Locate the cell with the specified text and output its [x, y] center coordinate. 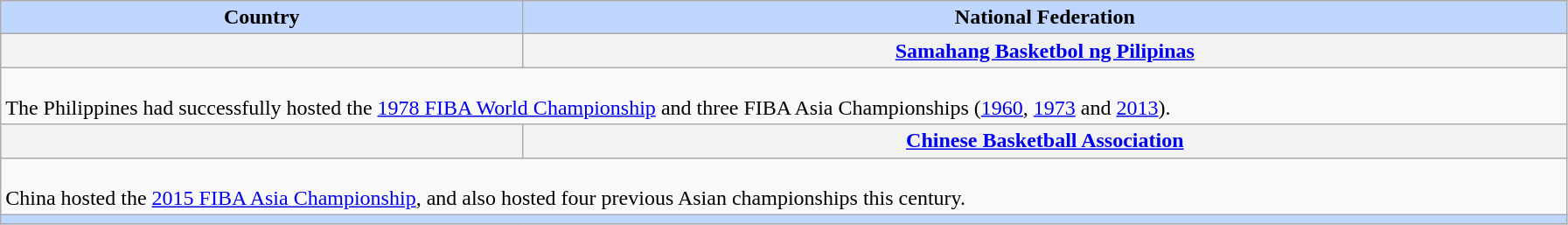
The Philippines had successfully hosted the 1978 FIBA World Championship and three FIBA Asia Championships (1960, 1973 and 2013). [784, 96]
Country [262, 18]
China hosted the 2015 FIBA Asia Championship, and also hosted four previous Asian championships this century. [784, 186]
National Federation [1045, 18]
Samahang Basketbol ng Pilipinas [1045, 51]
Chinese Basketball Association [1045, 141]
